From the cell containing the given text, extract its center point as (X, Y) coordinate. 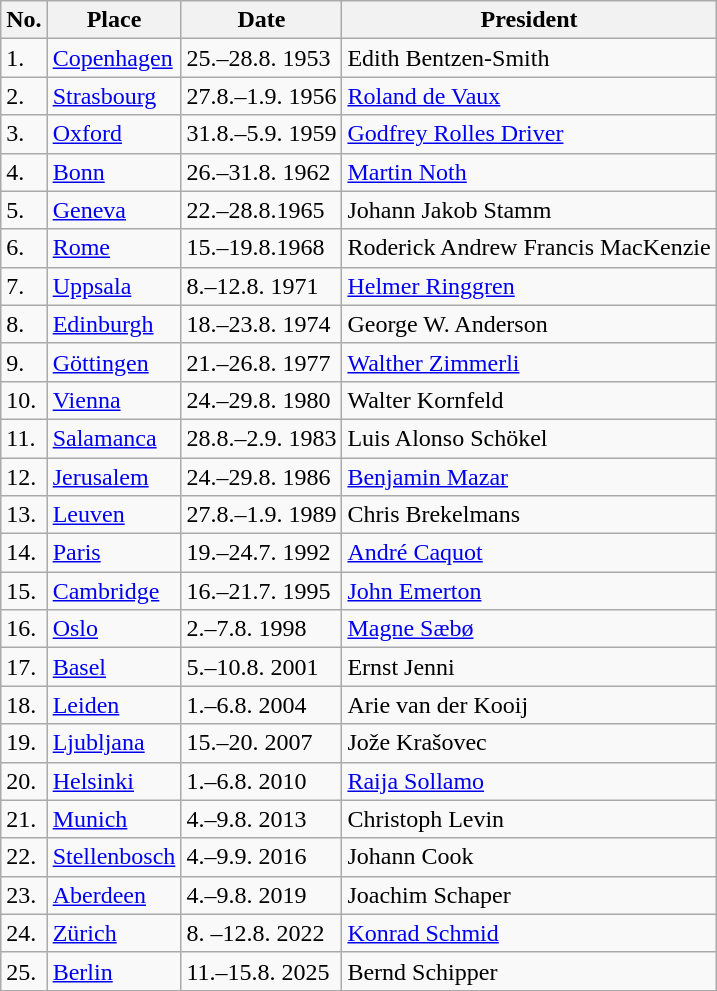
Paris (114, 553)
17. (24, 667)
21.–26.8. 1977 (262, 362)
Berlin (114, 971)
1. (24, 58)
Christoph Levin (529, 819)
2.–7.8. 1998 (262, 629)
25. (24, 971)
Benjamin Mazar (529, 477)
15. (24, 591)
No. (24, 20)
Roland de Vaux (529, 96)
26.–31.8. 1962 (262, 172)
13. (24, 515)
5. (24, 210)
Göttingen (114, 362)
George W. Anderson (529, 324)
Roderick Andrew Francis MacKenzie (529, 248)
Cambridge (114, 591)
Edith Bentzen-Smith (529, 58)
Godfrey Rolles Driver (529, 134)
Copenhagen (114, 58)
Ljubljana (114, 743)
Aberdeen (114, 895)
3. (24, 134)
Place (114, 20)
Arie van der Kooij (529, 705)
Martin Noth (529, 172)
Walther Zimmerli (529, 362)
André Caquot (529, 553)
Ernst Jenni (529, 667)
Bonn (114, 172)
27.8.–1.9. 1956 (262, 96)
Date (262, 20)
Rome (114, 248)
18. (24, 705)
President (529, 20)
Strasbourg (114, 96)
15.–20. 2007 (262, 743)
Vienna (114, 400)
22. (24, 857)
Joachim Schaper (529, 895)
Jože Krašovec (529, 743)
Helsinki (114, 781)
Helmer Ringgren (529, 286)
4.–9.8. 2013 (262, 819)
Konrad Schmid (529, 933)
Zürich (114, 933)
8. (24, 324)
11.–15.8. 2025 (262, 971)
Basel (114, 667)
Geneva (114, 210)
Johann Jakob Stamm (529, 210)
14. (24, 553)
2. (24, 96)
4.–9.9. 2016 (262, 857)
1.–6.8. 2004 (262, 705)
Oslo (114, 629)
4.–9.8. 2019 (262, 895)
Oxford (114, 134)
27.8.–1.9. 1989 (262, 515)
4. (24, 172)
Leuven (114, 515)
Raija Sollamo (529, 781)
21. (24, 819)
11. (24, 438)
24. (24, 933)
Jerusalem (114, 477)
10. (24, 400)
5.–10.8. 2001 (262, 667)
Edinburgh (114, 324)
7. (24, 286)
31.8.–5.9. 1959 (262, 134)
9. (24, 362)
23. (24, 895)
12. (24, 477)
24.–29.8. 1986 (262, 477)
8.–12.8. 1971 (262, 286)
28.8.–2.9. 1983 (262, 438)
Munich (114, 819)
20. (24, 781)
Chris Brekelmans (529, 515)
19.–24.7. 1992 (262, 553)
Uppsala (114, 286)
John Emerton (529, 591)
8. –12.8. 2022 (262, 933)
Bernd Schipper (529, 971)
18.–23.8. 1974 (262, 324)
Luis Alonso Schökel (529, 438)
6. (24, 248)
25.–28.8. 1953 (262, 58)
24.–29.8. 1980 (262, 400)
Salamanca (114, 438)
Stellenbosch (114, 857)
19. (24, 743)
16. (24, 629)
1.–6.8. 2010 (262, 781)
Magne Sæbø (529, 629)
Leiden (114, 705)
16.–21.7. 1995 (262, 591)
22.–28.8.1965 (262, 210)
15.–19.8.1968 (262, 248)
Johann Cook (529, 857)
Walter Kornfeld (529, 400)
